Extract the [x, y] coordinate from the center of the cell holding the provided text.  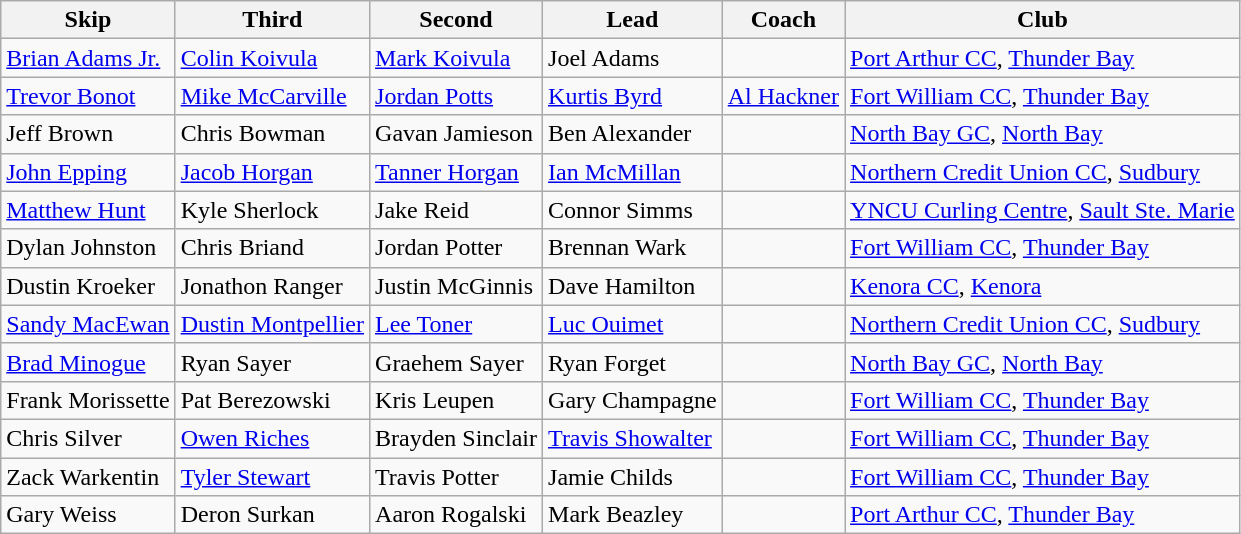
Jeff Brown [88, 134]
Jacob Horgan [272, 172]
Chris Bowman [272, 134]
Chris Silver [88, 438]
Kris Leupen [456, 400]
Dave Hamilton [633, 286]
Kyle Sherlock [272, 210]
Lee Toner [456, 324]
Connor Simms [633, 210]
Ben Alexander [633, 134]
Travis Showalter [633, 438]
Brayden Sinclair [456, 438]
Aaron Rogalski [456, 515]
Mike McCarville [272, 96]
Third [272, 20]
Brad Minogue [88, 362]
Deron Surkan [272, 515]
Chris Briand [272, 248]
Dustin Kroeker [88, 286]
Jordan Potter [456, 248]
Gary Champagne [633, 400]
Brian Adams Jr. [88, 58]
Kurtis Byrd [633, 96]
Frank Morissette [88, 400]
Zack Warkentin [88, 477]
Skip [88, 20]
Club [1043, 20]
Mark Koivula [456, 58]
Dustin Montpellier [272, 324]
Brennan Wark [633, 248]
Pat Berezowski [272, 400]
Second [456, 20]
Joel Adams [633, 58]
Graehem Sayer [456, 362]
Jake Reid [456, 210]
Travis Potter [456, 477]
YNCU Curling Centre, Sault Ste. Marie [1043, 210]
Matthew Hunt [88, 210]
Lead [633, 20]
Ryan Sayer [272, 362]
Ian McMillan [633, 172]
Justin McGinnis [456, 286]
Gary Weiss [88, 515]
Kenora CC, Kenora [1043, 286]
Owen Riches [272, 438]
Dylan Johnston [88, 248]
Coach [783, 20]
Gavan Jamieson [456, 134]
Luc Ouimet [633, 324]
Jonathon Ranger [272, 286]
Tyler Stewart [272, 477]
Colin Koivula [272, 58]
Trevor Bonot [88, 96]
Al Hackner [783, 96]
Tanner Horgan [456, 172]
John Epping [88, 172]
Sandy MacEwan [88, 324]
Ryan Forget [633, 362]
Jamie Childs [633, 477]
Mark Beazley [633, 515]
Jordan Potts [456, 96]
